Output the [X, Y] coordinate of the center of the cell containing the given text.  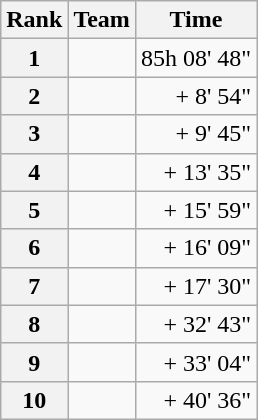
3 [34, 134]
+ 13' 35" [196, 172]
1 [34, 58]
5 [34, 210]
Team [102, 20]
7 [34, 286]
+ 33' 04" [196, 362]
+ 32' 43" [196, 324]
6 [34, 248]
10 [34, 400]
9 [34, 362]
Time [196, 20]
+ 16' 09" [196, 248]
+ 17' 30" [196, 286]
4 [34, 172]
+ 15' 59" [196, 210]
+ 8' 54" [196, 96]
+ 9' 45" [196, 134]
8 [34, 324]
Rank [34, 20]
2 [34, 96]
85h 08' 48" [196, 58]
+ 40' 36" [196, 400]
